Extract the [x, y] coordinate from the center of the cell holding the provided text.  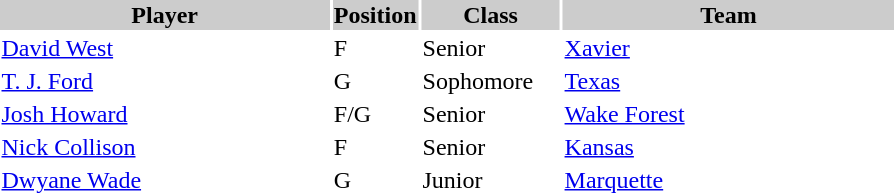
T. J. Ford [164, 81]
Nick Collison [164, 147]
Class [490, 15]
Sophomore [490, 81]
Kansas [728, 147]
Xavier [728, 48]
Player [164, 15]
Wake Forest [728, 114]
Texas [728, 81]
Josh Howard [164, 114]
Team [728, 15]
G [375, 81]
F/G [375, 114]
David West [164, 48]
Position [375, 15]
